For the text-containing cell, return its midpoint in (x, y) coordinate format. 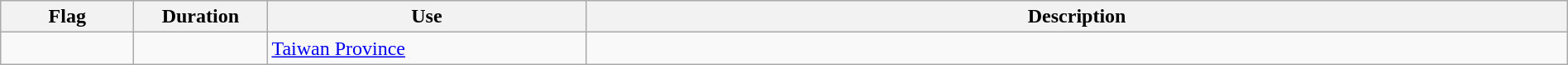
Duration (200, 17)
Taiwan Province (427, 48)
Description (1077, 17)
Flag (68, 17)
Use (427, 17)
